Search for the cell housing the specified text and yield its [x, y] center coordinate. 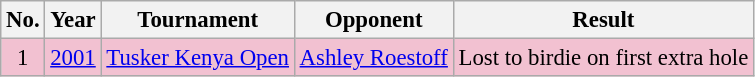
Opponent [374, 20]
Result [603, 20]
2001 [73, 58]
Lost to birdie on first extra hole [603, 58]
1 [23, 58]
Year [73, 20]
Tournament [198, 20]
Ashley Roestoff [374, 58]
Tusker Kenya Open [198, 58]
No. [23, 20]
